Scan for the cell matching the given text and deliver its (x, y) coordinate at center. 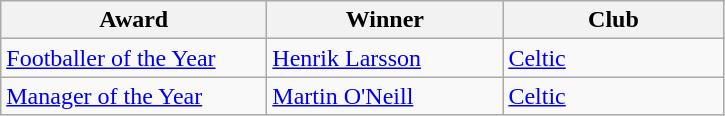
Henrik Larsson (385, 58)
Award (134, 20)
Footballer of the Year (134, 58)
Martin O'Neill (385, 96)
Manager of the Year (134, 96)
Winner (385, 20)
Club (614, 20)
